Return the [X, Y] coordinate for the center point of the cell that contains the specified text.  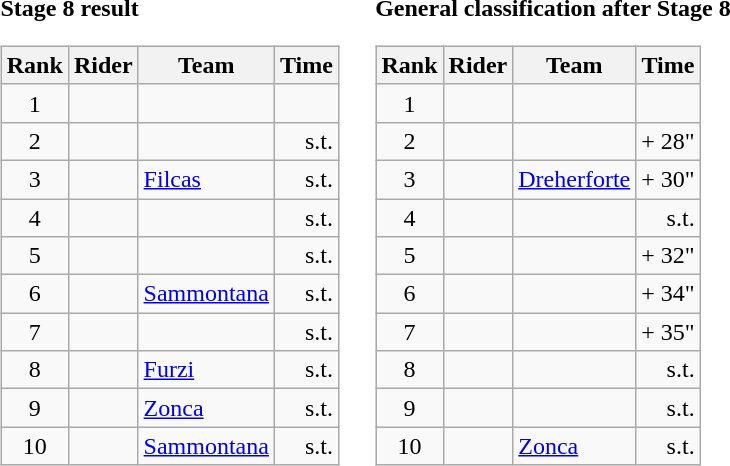
Dreherforte [574, 179]
Filcas [206, 179]
+ 30" [668, 179]
+ 35" [668, 332]
+ 32" [668, 256]
Furzi [206, 370]
+ 34" [668, 294]
+ 28" [668, 141]
